Find where the given text appears and provide that cell's center as (x, y) coordinate. 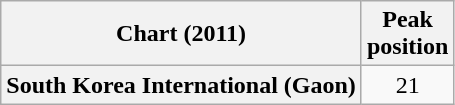
21 (407, 85)
Peakposition (407, 34)
South Korea International (Gaon) (182, 85)
Chart (2011) (182, 34)
